Determine the (x, y) coordinate at the center of the cell enclosing the given text.  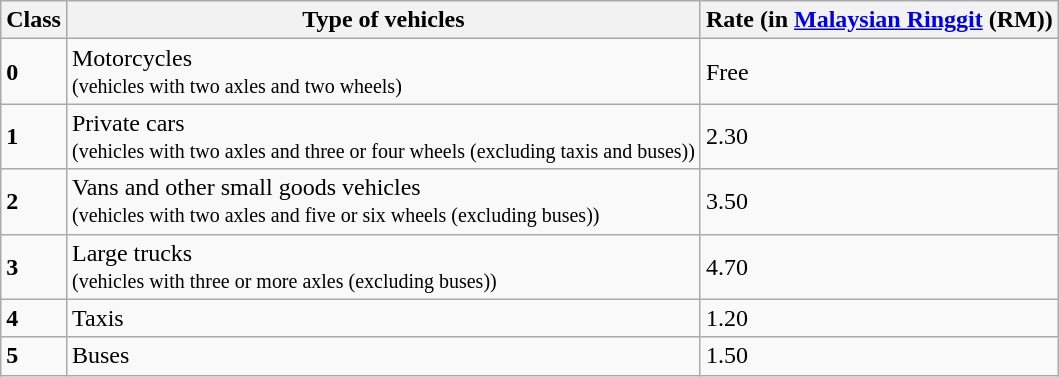
Large trucks(vehicles with three or more axles (excluding buses)) (383, 266)
1.50 (879, 356)
4.70 (879, 266)
Taxis (383, 318)
Rate (in Malaysian Ringgit (RM)) (879, 20)
1 (34, 136)
Motorcycles(vehicles with two axles and two wheels) (383, 72)
1.20 (879, 318)
5 (34, 356)
3.50 (879, 202)
Free (879, 72)
2.30 (879, 136)
3 (34, 266)
2 (34, 202)
Class (34, 20)
0 (34, 72)
Vans and other small goods vehicles(vehicles with two axles and five or six wheels (excluding buses)) (383, 202)
4 (34, 318)
Private cars(vehicles with two axles and three or four wheels (excluding taxis and buses)) (383, 136)
Buses (383, 356)
Type of vehicles (383, 20)
